Return (x, y) of the center of cell containing provided text 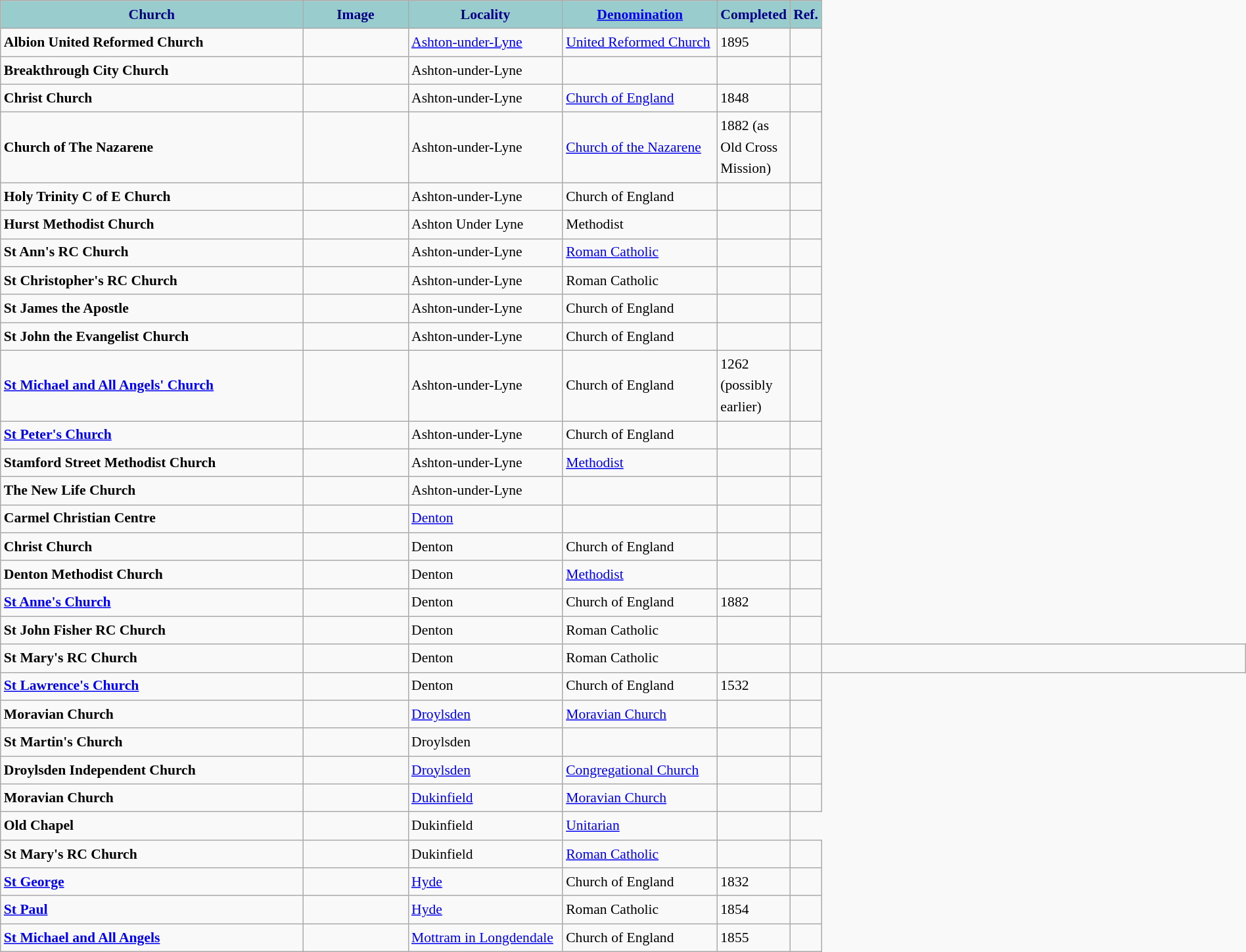
Hurst Methodist Church (152, 225)
St Michael and All Angels' Church (152, 386)
St John the Evangelist Church (152, 336)
Ashton Under Lyne (485, 225)
Old Chapel (152, 827)
Unitarian (640, 827)
St Ann's RC Church (152, 254)
St Anne's Church (152, 603)
Carmel Christian Centre (152, 519)
The New Life Church (152, 491)
St John Fisher RC Church (152, 631)
Denomination (640, 14)
St Christopher's RC Church (152, 281)
Stamford Street Methodist Church (152, 463)
1532 (753, 687)
Church (152, 14)
Droylsden Independent Church (152, 770)
1882 (753, 603)
Mottram in Longdendale (485, 938)
1895 (753, 43)
St George (152, 882)
St Martin's Church (152, 742)
Denton Methodist Church (152, 574)
Completed (753, 14)
1832 (753, 882)
St Michael and All Angels (152, 938)
1262 (possibly earlier) (753, 386)
Holy Trinity C of E Church (152, 197)
Ref. (806, 14)
Image (356, 14)
Church of the Nazarene (640, 147)
St James the Apostle (152, 309)
Albion United Reformed Church (152, 43)
Church of The Nazarene (152, 147)
St Peter's Church (152, 435)
1882 (as Old Cross Mission) (753, 147)
1854 (753, 911)
St Paul (152, 911)
1855 (753, 938)
Locality (485, 14)
United Reformed Church (640, 43)
Breakthrough City Church (152, 71)
Congregational Church (640, 770)
1848 (753, 99)
St Lawrence's Church (152, 687)
